Detect which cell encompasses the target text, then output its [x, y] center coordinate. 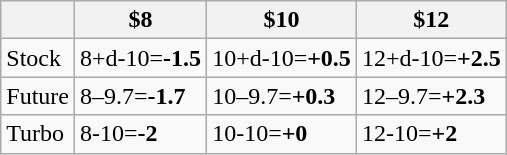
8–9.7=-1.7 [140, 96]
10–9.7=+0.3 [282, 96]
Future [38, 96]
Stock [38, 58]
10+d-10=+0.5 [282, 58]
8+d-10=-1.5 [140, 58]
8-10=-2 [140, 134]
Turbo [38, 134]
$12 [431, 20]
12-10=+2 [431, 134]
12+d-10=+2.5 [431, 58]
$8 [140, 20]
$10 [282, 20]
12–9.7=+2.3 [431, 96]
10-10=+0 [282, 134]
